Search for the cell housing the specified text and yield its (x, y) center coordinate. 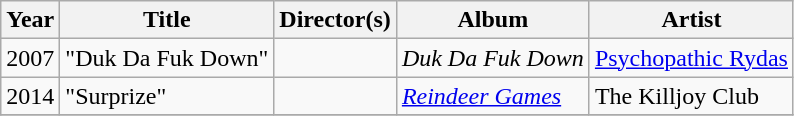
Reindeer Games (492, 96)
Duk Da Fuk Down (492, 58)
2014 (30, 96)
Psychopathic Rydas (691, 58)
Album (492, 20)
"Duk Da Fuk Down" (167, 58)
2007 (30, 58)
The Killjoy Club (691, 96)
Year (30, 20)
"Surprize" (167, 96)
Artist (691, 20)
Title (167, 20)
Director(s) (336, 20)
